Extract the [x, y] coordinate from the center of the cell holding the provided text.  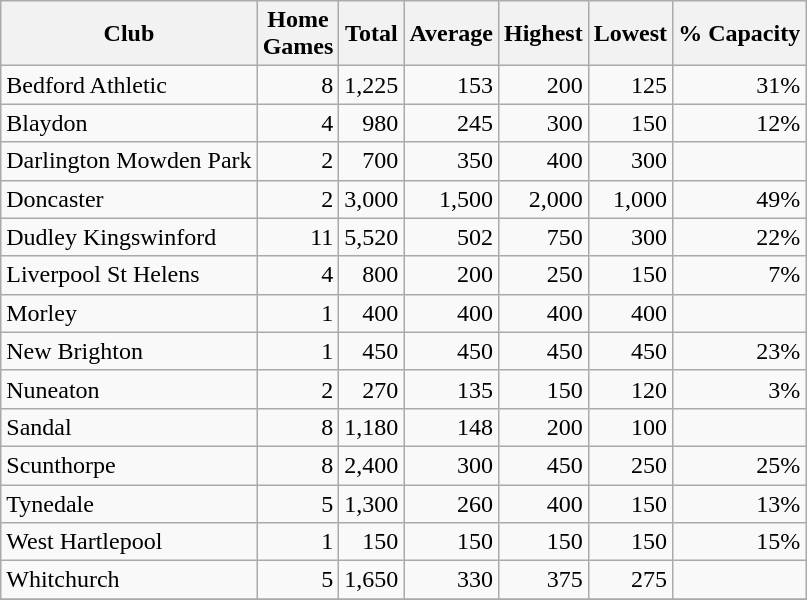
Liverpool St Helens [129, 275]
13% [740, 503]
% Capacity [740, 34]
980 [372, 123]
Total [372, 34]
Doncaster [129, 199]
275 [630, 580]
Club [129, 34]
3,000 [372, 199]
153 [452, 85]
125 [630, 85]
Sandal [129, 427]
15% [740, 542]
1,180 [372, 427]
1,650 [372, 580]
Lowest [630, 34]
2,400 [372, 465]
31% [740, 85]
Blaydon [129, 123]
148 [452, 427]
25% [740, 465]
800 [372, 275]
3% [740, 389]
49% [740, 199]
Average [452, 34]
330 [452, 580]
22% [740, 237]
Darlington Mowden Park [129, 161]
11 [298, 237]
750 [543, 237]
502 [452, 237]
245 [452, 123]
1,225 [372, 85]
West Hartlepool [129, 542]
23% [740, 351]
Dudley Kingswinford [129, 237]
1,000 [630, 199]
120 [630, 389]
350 [452, 161]
Nuneaton [129, 389]
Scunthorpe [129, 465]
Whitchurch [129, 580]
Tynedale [129, 503]
700 [372, 161]
New Brighton [129, 351]
375 [543, 580]
Highest [543, 34]
7% [740, 275]
5,520 [372, 237]
12% [740, 123]
Bedford Athletic [129, 85]
100 [630, 427]
HomeGames [298, 34]
Morley [129, 313]
270 [372, 389]
1,500 [452, 199]
135 [452, 389]
2,000 [543, 199]
1,300 [372, 503]
260 [452, 503]
